Search for the cell housing the specified text and yield its [x, y] center coordinate. 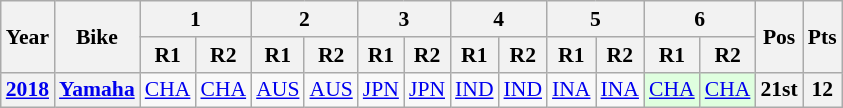
Pts [822, 36]
1 [196, 19]
6 [700, 19]
Bike [97, 36]
2018 [28, 90]
Year [28, 36]
12 [822, 90]
21st [778, 90]
4 [498, 19]
Yamaha [97, 90]
Pos [778, 36]
2 [304, 19]
3 [404, 19]
5 [596, 19]
